Return (x, y) of the center of cell containing provided text 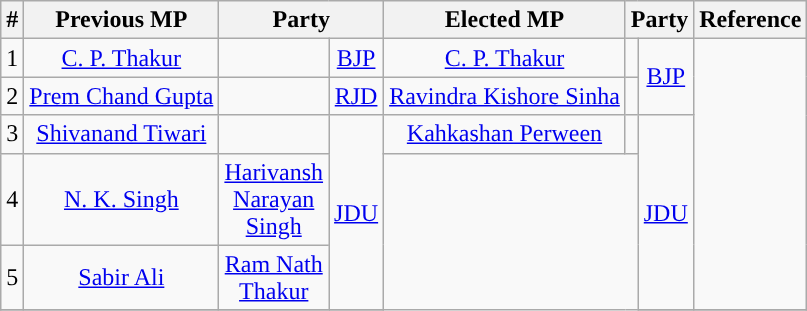
Kahkashan Perween (505, 134)
Previous MP (122, 20)
Prem Chand Gupta (122, 96)
# (12, 20)
Ram Nath Thakur (274, 278)
5 (12, 278)
N. K. Singh (122, 199)
3 (12, 134)
Shivanand Tiwari (122, 134)
2 (12, 96)
RJD (356, 96)
4 (12, 199)
Elected MP (505, 20)
Harivansh Narayan Singh (274, 199)
1 (12, 58)
Ravindra Kishore Sinha (505, 96)
Sabir Ali (122, 278)
Reference (750, 20)
